Capture the cell that displays the provided text and extract its (X, Y) central coordinate. 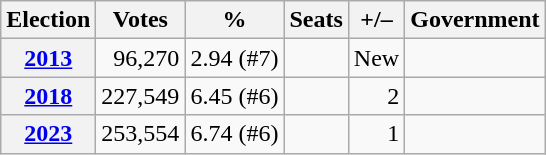
227,549 (140, 96)
+/– (376, 20)
2.94 (#7) (234, 58)
1 (376, 134)
2018 (48, 96)
Election (48, 20)
New (376, 58)
96,270 (140, 58)
Votes (140, 20)
Government (475, 20)
Seats (316, 20)
253,554 (140, 134)
2013 (48, 58)
6.74 (#6) (234, 134)
2 (376, 96)
% (234, 20)
6.45 (#6) (234, 96)
2023 (48, 134)
